Extract the (X, Y) coordinate from the center of the cell holding the provided text.  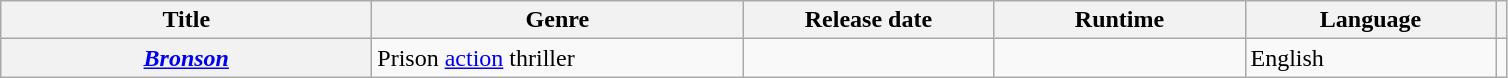
English (1370, 58)
Language (1370, 20)
Bronson (186, 58)
Title (186, 20)
Genre (558, 20)
Prison action thriller (558, 58)
Runtime (1120, 20)
Release date (868, 20)
